From the cell containing the given text, extract its center point as [X, Y] coordinate. 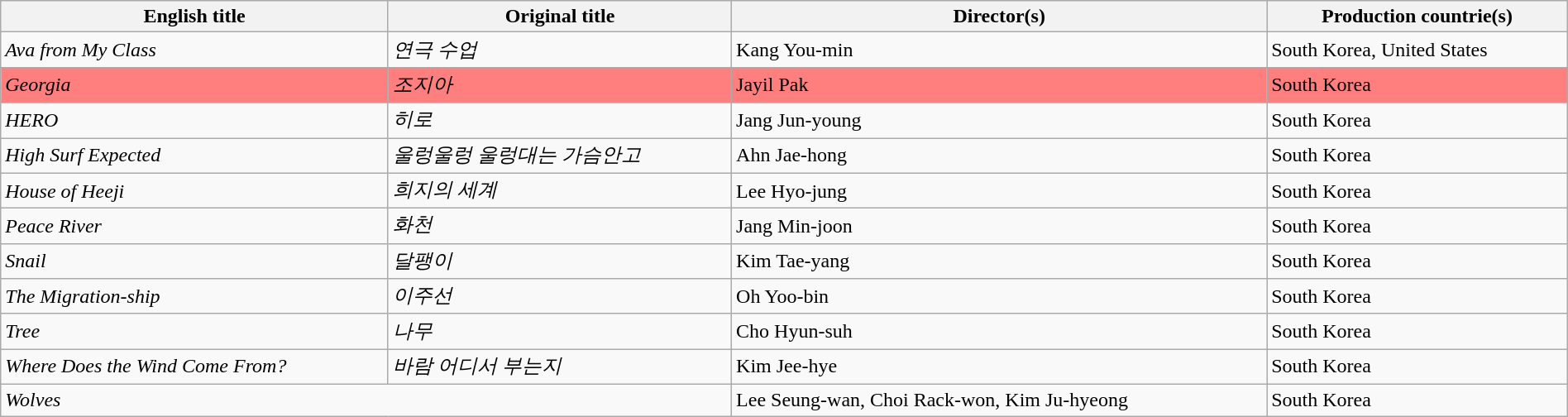
HERO [195, 121]
Where Does the Wind Come From? [195, 367]
바람 어디서 부는지 [559, 367]
희지의 세계 [559, 190]
High Surf Expected [195, 156]
Director(s) [999, 17]
Jayil Pak [999, 84]
Lee Seung-wan, Choi Rack-won, Kim Ju-hyeong [999, 400]
Lee Hyo-jung [999, 190]
House of Heeji [195, 190]
Ava from My Class [195, 50]
연극 수업 [559, 50]
Kim Tae-yang [999, 261]
Jang Min-joon [999, 227]
Kim Jee-hye [999, 367]
Peace River [195, 227]
이주선 [559, 296]
Snail [195, 261]
조지아 [559, 84]
Production countrie(s) [1417, 17]
Georgia [195, 84]
Kang You-min [999, 50]
Wolves [366, 400]
나무 [559, 331]
울렁울렁 울렁대는 가슴안고 [559, 156]
South Korea, United States [1417, 50]
히로 [559, 121]
Cho Hyun-suh [999, 331]
Jang Jun-young [999, 121]
Oh Yoo-bin [999, 296]
English title [195, 17]
화천 [559, 227]
달팽이 [559, 261]
Tree [195, 331]
The Migration-ship [195, 296]
Ahn Jae-hong [999, 156]
Original title [559, 17]
